Output the (X, Y) coordinate of the center of the cell containing the given text.  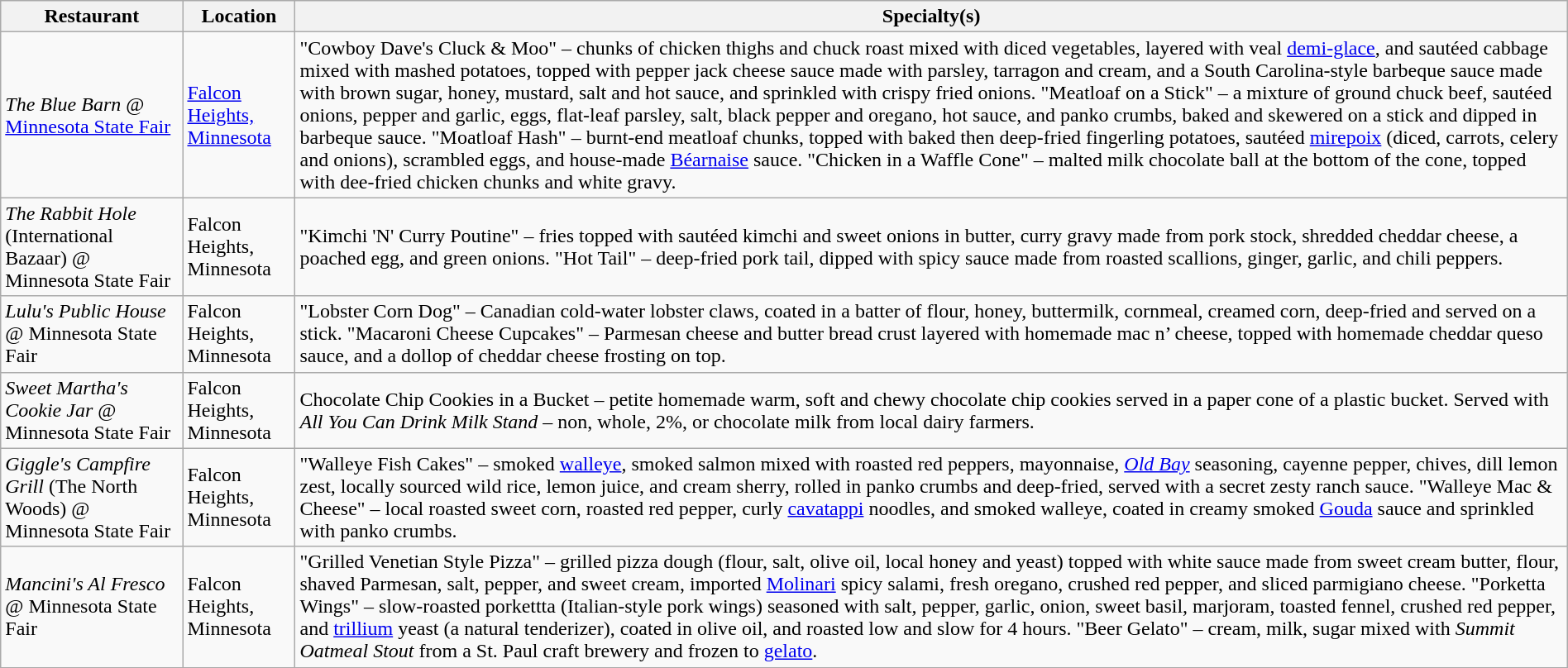
Mancini's Al Fresco @ Minnesota State Fair (92, 607)
Lulu's Public House @ Minnesota State Fair (92, 334)
Restaurant (92, 17)
The Blue Barn @ Minnesota State Fair (92, 115)
Specialty(s) (931, 17)
The Rabbit Hole (International Bazaar) @ Minnesota State Fair (92, 246)
Sweet Martha's Cookie Jar @ Minnesota State Fair (92, 410)
Giggle's Campfire Grill (The North Woods) @ Minnesota State Fair (92, 498)
Location (239, 17)
